Return the [X, Y] coordinate for the center point of the cell that contains the specified text.  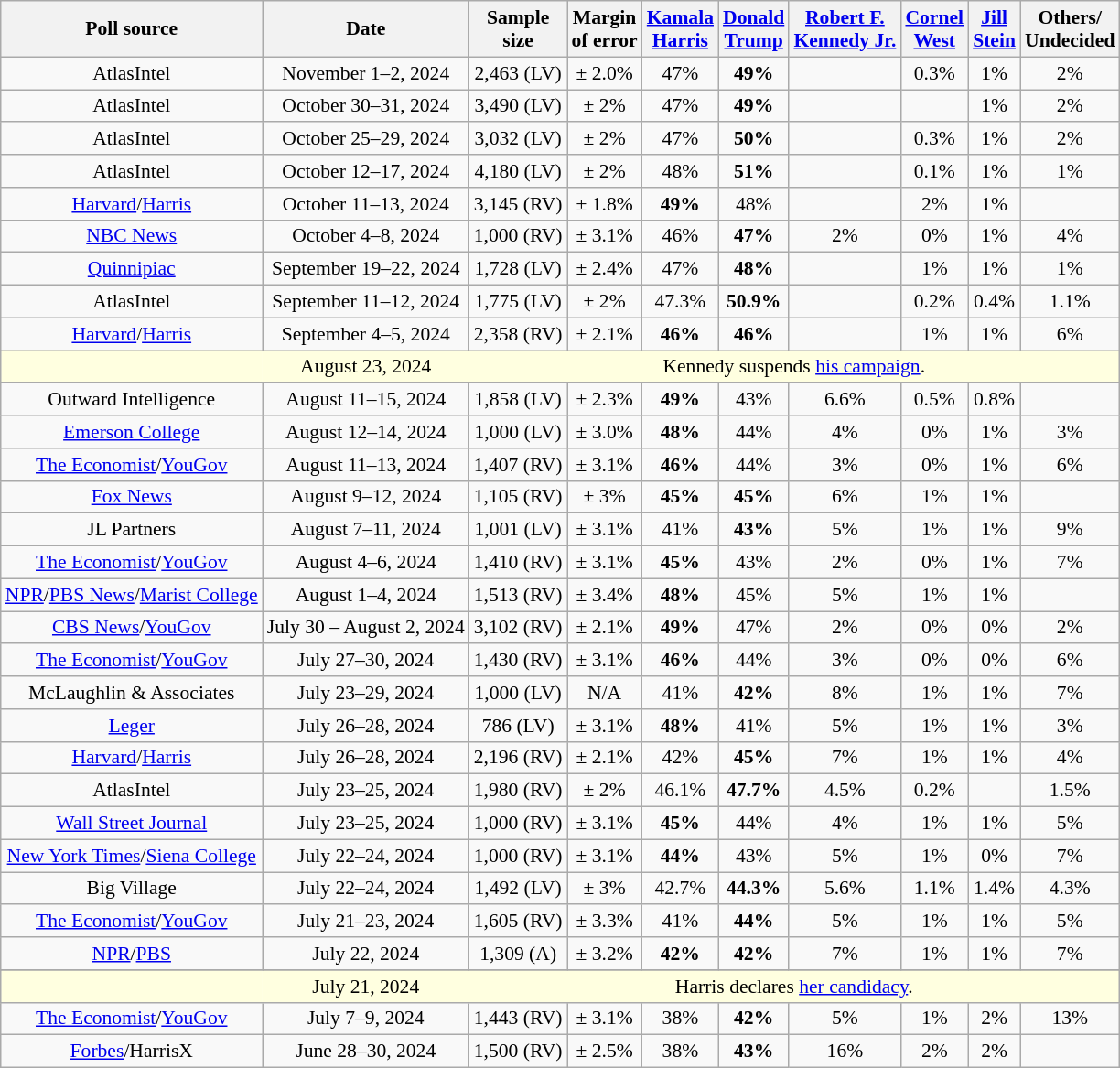
50% [754, 139]
0.1% [934, 171]
2,358 (RV) [518, 334]
August 11–13, 2024 [366, 465]
42.7% [681, 889]
13% [1070, 1019]
1,775 (LV) [518, 302]
N/A [605, 693]
4.5% [845, 791]
September 4–5, 2024 [366, 334]
JillStein [994, 29]
July 21, 2024 [366, 987]
August 7–11, 2024 [366, 530]
CornelWest [934, 29]
± 1.8% [605, 204]
1,001 (LV) [518, 530]
1,407 (RV) [518, 465]
Wall Street Journal [132, 824]
± 2.3% [605, 400]
September 19–22, 2024 [366, 269]
16% [845, 1052]
Marginof error [605, 29]
44.3% [754, 889]
786 (LV) [518, 726]
± 3.4% [605, 595]
September 11–12, 2024 [366, 302]
1,410 (RV) [518, 563]
1,980 (RV) [518, 791]
3,145 (RV) [518, 204]
October 25–29, 2024 [366, 139]
October 4–8, 2024 [366, 236]
Poll source [132, 29]
6.6% [845, 400]
Kennedy suspends his campaign. [794, 367]
Samplesize [518, 29]
July 23–29, 2024 [366, 693]
CBS News/YouGov [132, 628]
4,180 (LV) [518, 171]
Quinnipiac [132, 269]
DonaldTrump [754, 29]
2,463 (LV) [518, 73]
NPR/PBS [132, 954]
July 27–30, 2024 [366, 661]
Harris declares her candidacy. [794, 987]
± 3.0% [605, 432]
0.4% [994, 302]
August 12–14, 2024 [366, 432]
5.6% [845, 889]
1,500 (RV) [518, 1052]
3,490 (LV) [518, 106]
0.5% [934, 400]
Emerson College [132, 432]
Big Village [132, 889]
July 30 – August 2, 2024 [366, 628]
NBC News [132, 236]
1,430 (RV) [518, 661]
Others/Undecided [1070, 29]
McLaughlin & Associates [132, 693]
± 2.0% [605, 73]
July 7–9, 2024 [366, 1019]
1,605 (RV) [518, 922]
8% [845, 693]
9% [1070, 530]
1,492 (LV) [518, 889]
± 3.2% [605, 954]
1,443 (RV) [518, 1019]
October 30–31, 2024 [366, 106]
New York Times/Siena College [132, 856]
Robert F.Kennedy Jr. [845, 29]
47.3% [681, 302]
51% [754, 171]
46.1% [681, 791]
October 12–17, 2024 [366, 171]
± 2.4% [605, 269]
July 21–23, 2024 [366, 922]
± 3.3% [605, 922]
0.8% [994, 400]
November 1–2, 2024 [366, 73]
1,309 (A) [518, 954]
June 28–30, 2024 [366, 1052]
1,105 (RV) [518, 497]
Fox News [132, 497]
1,513 (RV) [518, 595]
1.4% [994, 889]
JL Partners [132, 530]
August 9–12, 2024 [366, 497]
August 4–6, 2024 [366, 563]
3,032 (LV) [518, 139]
August 1–4, 2024 [366, 595]
1.5% [1070, 791]
August 11–15, 2024 [366, 400]
1,728 (LV) [518, 269]
50.9% [754, 302]
4.3% [1070, 889]
± 2.5% [605, 1052]
1,858 (LV) [518, 400]
Forbes/HarrisX [132, 1052]
Leger [132, 726]
October 11–13, 2024 [366, 204]
3,102 (RV) [518, 628]
Date [366, 29]
KamalaHarris [681, 29]
47.7% [754, 791]
NPR/PBS News/Marist College [132, 595]
Outward Intelligence [132, 400]
July 22, 2024 [366, 954]
2,196 (RV) [518, 758]
August 23, 2024 [366, 367]
